Identify which cell holds the provided text, then report its [x, y] central coordinate. 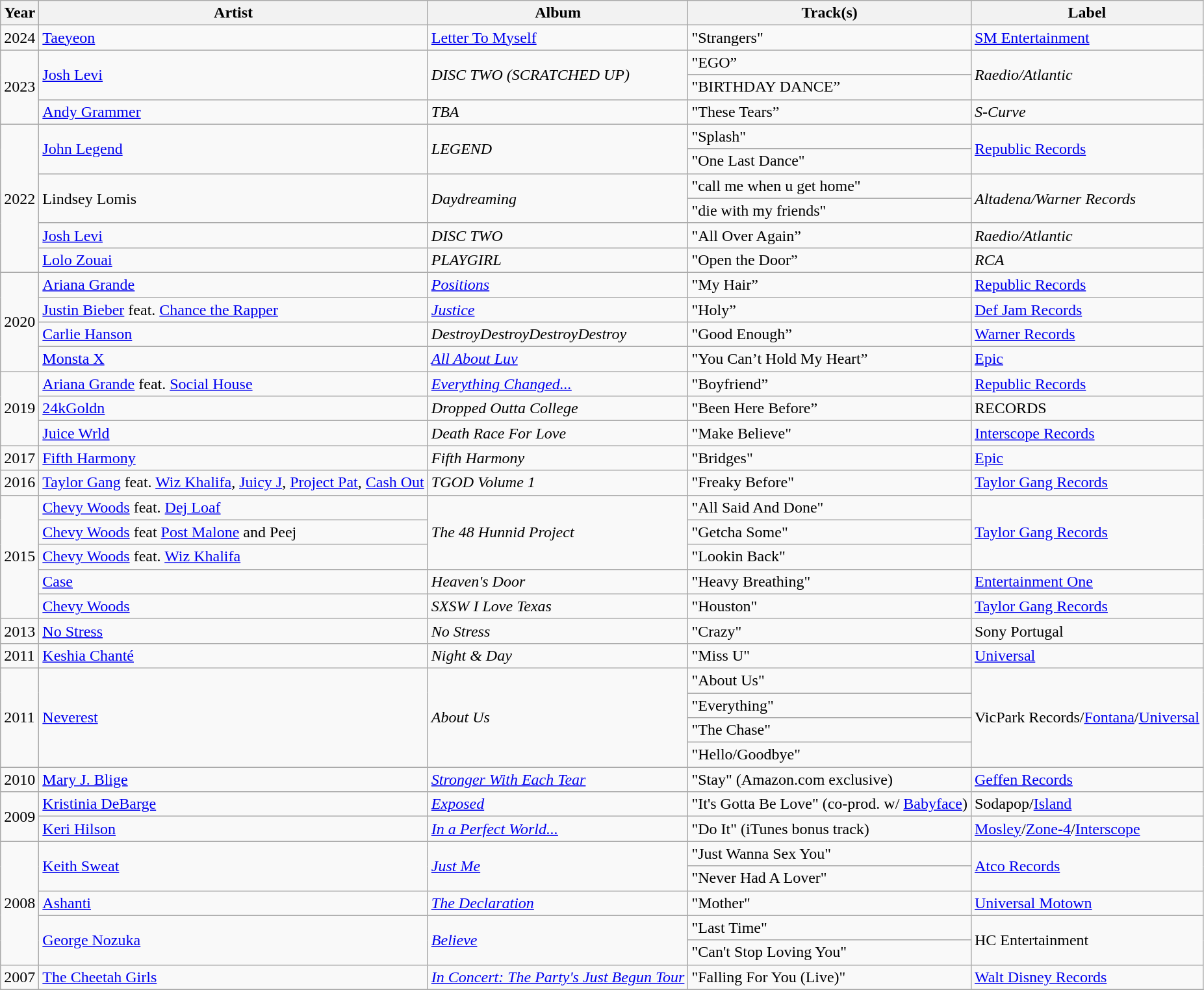
HC Entertainment [1086, 940]
Night & Day [557, 655]
"Houston" [830, 606]
"Strangers" [830, 38]
"Been Here Before” [830, 409]
"Stay" (Amazon.com exclusive) [830, 780]
About Us [557, 717]
"Splash" [830, 136]
"Freaky Before" [830, 483]
"Mother" [830, 903]
Neverest [233, 717]
Letter To Myself [557, 38]
VicPark Records/Fontana/Universal [1086, 717]
"You Can’t Hold My Heart” [830, 359]
Altadena/Warner Records [1086, 198]
"EGO” [830, 62]
Everything Changed... [557, 384]
Justice [557, 310]
"Do It" (iTunes bonus track) [830, 829]
Album [557, 13]
"Can't Stop Loving You" [830, 952]
"Getcha Some" [830, 532]
TGOD Volume 1 [557, 483]
Case [233, 581]
2017 [19, 458]
George Nozuka [233, 940]
2007 [19, 977]
The 48 Hunnid Project [557, 532]
Lindsey Lomis [233, 198]
2024 [19, 38]
2019 [19, 409]
Stronger With Each Tear [557, 780]
RCA [1086, 260]
"One Last Dance" [830, 161]
Heaven's Door [557, 581]
"Crazy" [830, 631]
2013 [19, 631]
"Everything" [830, 705]
Carlie Hanson [233, 335]
Walt Disney Records [1086, 977]
Interscope Records [1086, 433]
TBA [557, 112]
DestroyDestroyDestroyDestroy [557, 335]
Lolo Zouai [233, 260]
"Last Time" [830, 928]
Andy Grammer [233, 112]
2015 [19, 557]
Dropped Outta College [557, 409]
Def Jam Records [1086, 310]
Mary J. Blige [233, 780]
"These Tears” [830, 112]
2010 [19, 780]
Label [1086, 13]
Sodapop/Island [1086, 804]
Exposed [557, 804]
Atco Records [1086, 866]
2009 [19, 817]
2020 [19, 322]
Ashanti [233, 903]
Mosley/Zone-4/Interscope [1086, 829]
Chevy Woods feat. Dej Loaf [233, 507]
Kristinia DeBarge [233, 804]
PLAYGIRL [557, 260]
"Falling For You (Live)" [830, 977]
Ariana Grande feat. Social House [233, 384]
Positions [557, 285]
24kGoldn [233, 409]
Keri Hilson [233, 829]
Just Me [557, 866]
Chevy Woods feat Post Malone and Peej [233, 532]
"The Chase" [830, 730]
"Hello/Goodbye" [830, 755]
Monsta X [233, 359]
John Legend [233, 149]
"It's Gotta Be Love" (co-prod. w/ Babyface) [830, 804]
2008 [19, 903]
Sony Portugal [1086, 631]
Keshia Chanté [233, 655]
Warner Records [1086, 335]
S-Curve [1086, 112]
In Concert: The Party's Just Begun Tour [557, 977]
Artist [233, 13]
2022 [19, 198]
"Holy” [830, 310]
"Boyfriend” [830, 384]
"Bridges" [830, 458]
"die with my friends" [830, 210]
"Heavy Breathing" [830, 581]
2016 [19, 483]
SM Entertainment [1086, 38]
2023 [19, 87]
Daydreaming [557, 198]
Track(s) [830, 13]
"All Over Again” [830, 235]
The Cheetah Girls [233, 977]
DISC TWO (SCRATCHED UP) [557, 75]
Death Race For Love [557, 433]
"Never Had A Lover" [830, 878]
"Open the Door” [830, 260]
Year [19, 13]
DISC TWO [557, 235]
"All Said And Done" [830, 507]
LEGEND [557, 149]
"BIRTHDAY DANCE” [830, 87]
"Just Wanna Sex You" [830, 854]
"My Hair” [830, 285]
RECORDS [1086, 409]
Juice Wrld [233, 433]
All About Luv [557, 359]
Taylor Gang feat. Wiz Khalifa, Juicy J, Project Pat, Cash Out [233, 483]
Entertainment One [1086, 581]
"Lookin Back" [830, 557]
Ariana Grande [233, 285]
Geffen Records [1086, 780]
Justin Bieber feat. Chance the Rapper [233, 310]
SXSW I Love Texas [557, 606]
Universal [1086, 655]
"Make Believe" [830, 433]
Believe [557, 940]
"About Us" [830, 680]
Universal Motown [1086, 903]
The Declaration [557, 903]
In a Perfect World... [557, 829]
"call me when u get home" [830, 186]
Chevy Woods feat. Wiz Khalifa [233, 557]
Chevy Woods [233, 606]
"Good Enough” [830, 335]
"Miss U" [830, 655]
Keith Sweat [233, 866]
Taeyeon [233, 38]
